Determine the [X, Y] coordinate at the center of the cell enclosing the given text.  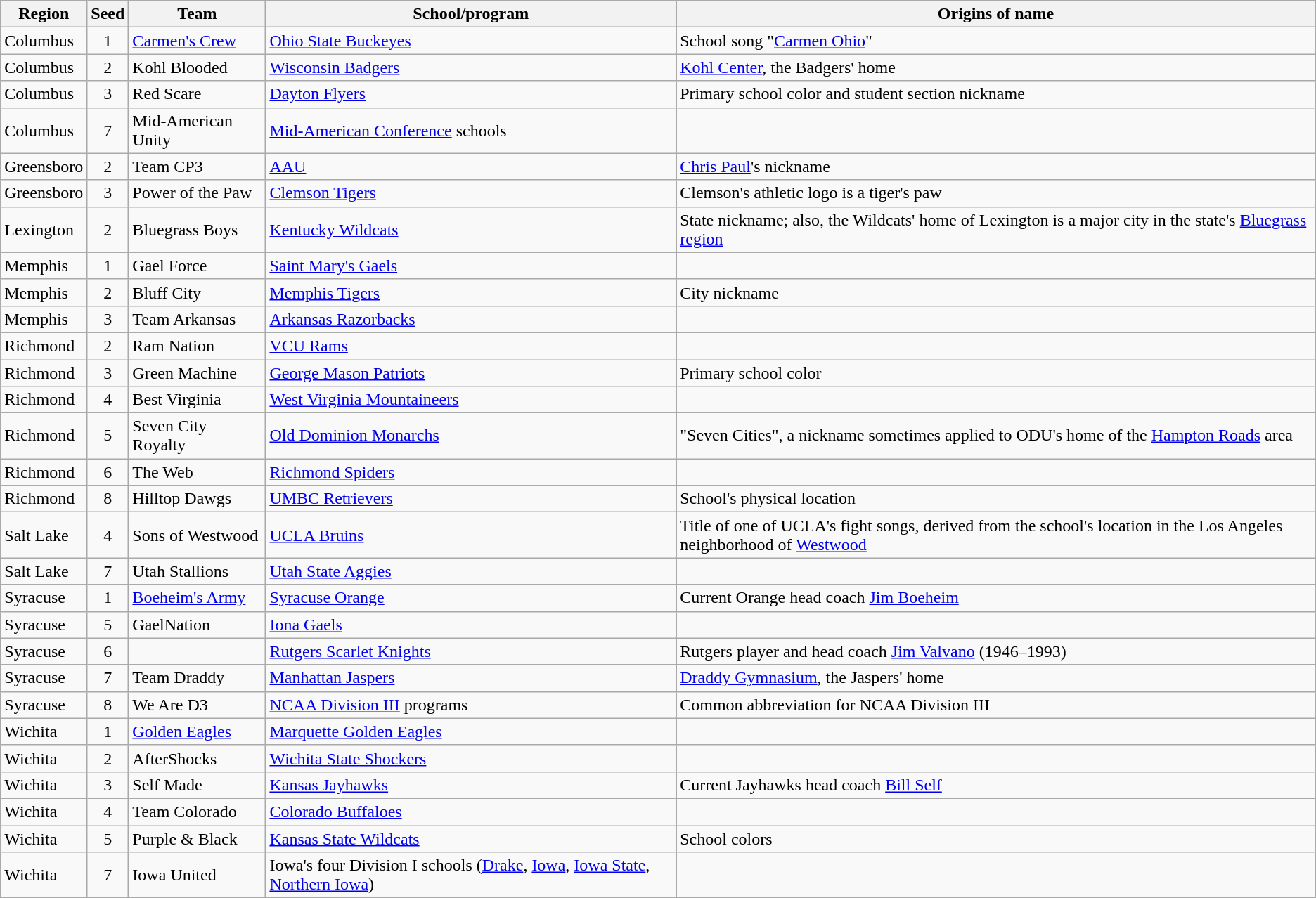
Draddy Gymnasium, the Jaspers' home [996, 678]
Iowa's four Division I schools (Drake, Iowa, Iowa State, Northern Iowa) [471, 876]
Utah State Aggies [471, 571]
Common abbreviation for NCAA Division III [996, 705]
Best Virginia [197, 400]
Primary school color and student section nickname [996, 94]
Mid-American Unity [197, 131]
Carmen's Crew [197, 41]
Arkansas Razorbacks [471, 319]
Boeheim's Army [197, 598]
School song "Carmen Ohio" [996, 41]
AfterShocks [197, 758]
Ram Nation [197, 346]
NCAA Division III programs [471, 705]
Team [197, 14]
Kansas State Wildcats [471, 838]
Current Orange head coach Jim Boeheim [996, 598]
Title of one of UCLA's fight songs, derived from the school's location in the Los Angeles neighborhood of Westwood [996, 535]
School colors [996, 838]
Bluegrass Boys [197, 229]
Lexington [44, 229]
Chris Paul's nickname [996, 167]
Self Made [197, 785]
Sons of Westwood [197, 535]
School's physical location [996, 499]
Clemson Tigers [471, 193]
Power of the Paw [197, 193]
Team Colorado [197, 812]
We Are D3 [197, 705]
Kohl Center, the Badgers' home [996, 67]
GaelNation [197, 625]
Marquette Golden Eagles [471, 731]
Wisconsin Badgers [471, 67]
Red Scare [197, 94]
The Web [197, 472]
Colorado Buffaloes [471, 812]
Primary school color [996, 373]
Kentucky Wildcats [471, 229]
UMBC Retrievers [471, 499]
"Seven Cities", a nickname sometimes applied to ODU's home of the Hampton Roads area [996, 436]
Rutgers player and head coach Jim Valvano (1946–1993) [996, 651]
Mid-American Conference schools [471, 131]
AAU [471, 167]
Kansas Jayhawks [471, 785]
UCLA Bruins [471, 535]
Ohio State Buckeyes [471, 41]
Purple & Black [197, 838]
Seven City Royalty [197, 436]
Utah Stallions [197, 571]
Gael Force [197, 266]
Team CP3 [197, 167]
Clemson's athletic logo is a tiger's paw [996, 193]
Green Machine [197, 373]
Old Dominion Monarchs [471, 436]
Syracuse Orange [471, 598]
Current Jayhawks head coach Bill Self [996, 785]
Team Arkansas [197, 319]
Team Draddy [197, 678]
Hilltop Dawgs [197, 499]
Manhattan Jaspers [471, 678]
Saint Mary's Gaels [471, 266]
Rutgers Scarlet Knights [471, 651]
Wichita State Shockers [471, 758]
George Mason Patriots [471, 373]
City nickname [996, 292]
Richmond Spiders [471, 472]
VCU Rams [471, 346]
Kohl Blooded [197, 67]
Seed [108, 14]
State nickname; also, the Wildcats' home of Lexington is a major city in the state's Bluegrass region [996, 229]
Bluff City [197, 292]
Iona Gaels [471, 625]
Iowa United [197, 876]
Golden Eagles [197, 731]
Region [44, 14]
Memphis Tigers [471, 292]
School/program [471, 14]
West Virginia Mountaineers [471, 400]
Dayton Flyers [471, 94]
Origins of name [996, 14]
